Return the [X, Y] coordinate for the center point of the cell that contains the specified text.  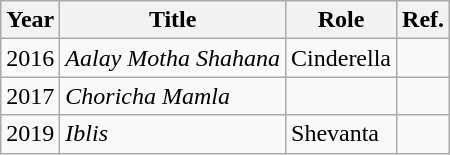
Shevanta [342, 134]
Cinderella [342, 58]
Role [342, 20]
Iblis [173, 134]
2016 [30, 58]
Ref. [424, 20]
Title [173, 20]
Aalay Motha Shahana [173, 58]
2017 [30, 96]
Year [30, 20]
Choricha Mamla [173, 96]
2019 [30, 134]
